Scan for the cell matching the given text and deliver its (x, y) coordinate at center. 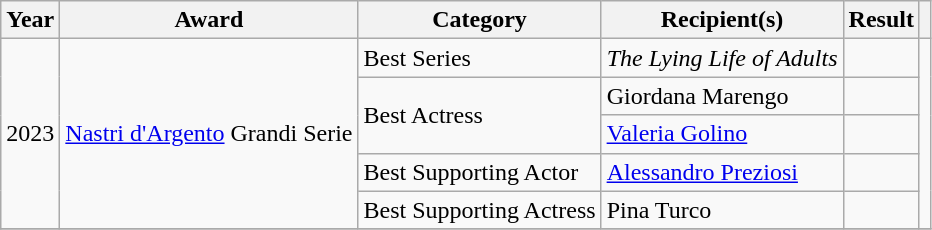
The Lying Life of Adults (722, 58)
Year (30, 20)
Valeria Golino (722, 134)
Result (881, 20)
Giordana Marengo (722, 96)
Best Series (480, 58)
Alessandro Preziosi (722, 172)
Nastri d'Argento Grandi Serie (209, 134)
Recipient(s) (722, 20)
Pina Turco (722, 210)
Best Supporting Actor (480, 172)
Best Actress (480, 115)
2023 (30, 134)
Category (480, 20)
Award (209, 20)
Best Supporting Actress (480, 210)
